Output the [x, y] coordinate of the center of the cell containing the given text.  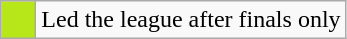
Led the league after finals only [191, 20]
